Locate the cell with the specified text and output its (X, Y) center coordinate. 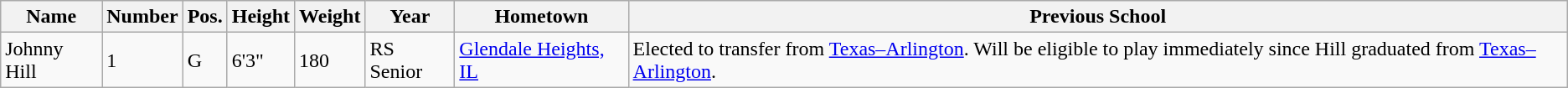
Number (142, 17)
RS Senior (410, 60)
Height (260, 17)
Previous School (1097, 17)
Year (410, 17)
Weight (330, 17)
Glendale Heights, IL (541, 60)
G (204, 60)
Johnny Hill (52, 60)
Pos. (204, 17)
6'3" (260, 60)
Hometown (541, 17)
1 (142, 60)
180 (330, 60)
Elected to transfer from Texas–Arlington. Will be eligible to play immediately since Hill graduated from Texas–Arlington. (1097, 60)
Name (52, 17)
